Pinpoint the cell where the given text exists, returning its [X, Y] midpoint coordinate. 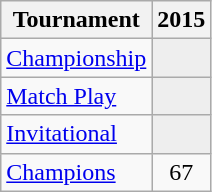
67 [182, 172]
2015 [182, 20]
Invitational [76, 134]
Tournament [76, 20]
Champions [76, 172]
Championship [76, 58]
Match Play [76, 96]
